From the cell containing the given text, extract its center point as (X, Y) coordinate. 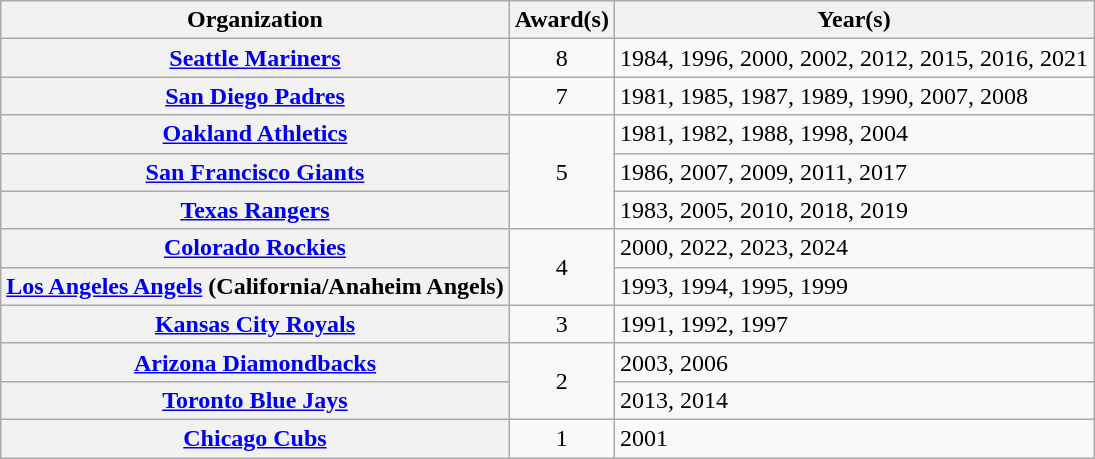
1981, 1982, 1988, 1998, 2004 (854, 134)
Kansas City Royals (255, 324)
7 (562, 96)
San Diego Padres (255, 96)
2003, 2006 (854, 362)
3 (562, 324)
Organization (255, 20)
1984, 1996, 2000, 2002, 2012, 2015, 2016, 2021 (854, 58)
4 (562, 267)
Award(s) (562, 20)
Los Angeles Angels (California/Anaheim Angels) (255, 286)
2 (562, 381)
Texas Rangers (255, 210)
Chicago Cubs (255, 438)
Toronto Blue Jays (255, 400)
1991, 1992, 1997 (854, 324)
8 (562, 58)
2001 (854, 438)
1986, 2007, 2009, 2011, 2017 (854, 172)
2013, 2014 (854, 400)
5 (562, 172)
2000, 2022, 2023, 2024 (854, 248)
1 (562, 438)
Year(s) (854, 20)
Arizona Diamondbacks (255, 362)
Colorado Rockies (255, 248)
1981, 1985, 1987, 1989, 1990, 2007, 2008 (854, 96)
1993, 1994, 1995, 1999 (854, 286)
Oakland Athletics (255, 134)
Seattle Mariners (255, 58)
San Francisco Giants (255, 172)
1983, 2005, 2010, 2018, 2019 (854, 210)
